For the text-containing cell, return its midpoint in [X, Y] coordinate format. 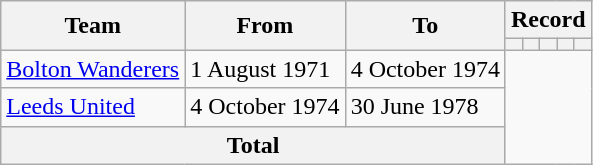
Total [254, 145]
Bolton Wanderers [93, 69]
Team [93, 26]
1 August 1971 [265, 69]
Record [548, 20]
30 June 1978 [425, 107]
Leeds United [93, 107]
From [265, 26]
To [425, 26]
